Provide the (X, Y) coordinate of the cell's center where the given text is located.  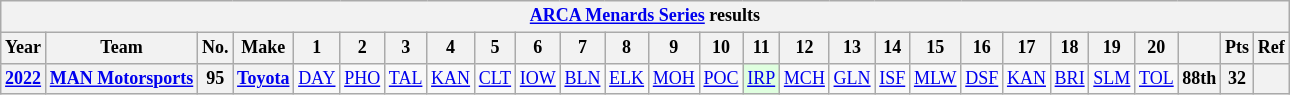
13 (852, 48)
Make (264, 48)
TAL (406, 78)
9 (674, 48)
IOW (538, 78)
17 (1027, 48)
ISF (892, 78)
12 (805, 48)
14 (892, 48)
MOH (674, 78)
95 (216, 78)
16 (982, 48)
18 (1070, 48)
32 (1238, 78)
Toyota (264, 78)
Team (121, 48)
8 (627, 48)
19 (1112, 48)
CLT (494, 78)
BLN (582, 78)
11 (762, 48)
15 (936, 48)
5 (494, 48)
BRI (1070, 78)
2 (362, 48)
MLW (936, 78)
ELK (627, 78)
Pts (1238, 48)
6 (538, 48)
IRP (762, 78)
MCH (805, 78)
10 (721, 48)
Ref (1271, 48)
1 (317, 48)
GLN (852, 78)
3 (406, 48)
Year (24, 48)
TOL (1156, 78)
7 (582, 48)
ARCA Menards Series results (645, 16)
SLM (1112, 78)
POC (721, 78)
PHO (362, 78)
88th (1200, 78)
2022 (24, 78)
No. (216, 48)
4 (451, 48)
MAN Motorsports (121, 78)
DAY (317, 78)
20 (1156, 48)
DSF (982, 78)
